Output the [X, Y] coordinate of the center of the cell containing the given text.  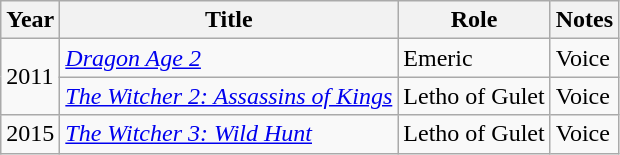
Notes [584, 20]
Role [474, 20]
Dragon Age 2 [229, 58]
2015 [30, 134]
Year [30, 20]
The Witcher 3: Wild Hunt [229, 134]
Title [229, 20]
2011 [30, 77]
The Witcher 2: Assassins of Kings [229, 96]
Emeric [474, 58]
